Locate the cell with the specified text and output its [X, Y] center coordinate. 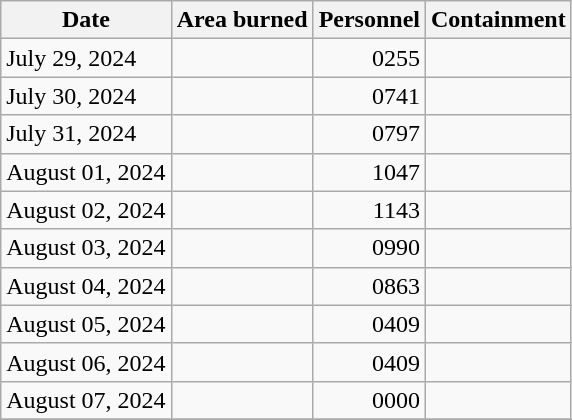
1047 [369, 172]
0990 [369, 248]
0797 [369, 134]
Date [86, 20]
August 01, 2024 [86, 172]
0741 [369, 96]
1143 [369, 210]
August 04, 2024 [86, 286]
July 31, 2024 [86, 134]
Containment [499, 20]
August 03, 2024 [86, 248]
0255 [369, 58]
August 06, 2024 [86, 362]
July 29, 2024 [86, 58]
Area burned [242, 20]
Personnel [369, 20]
0000 [369, 400]
0863 [369, 286]
July 30, 2024 [86, 96]
August 07, 2024 [86, 400]
August 05, 2024 [86, 324]
August 02, 2024 [86, 210]
